Locate the cell with the specified text and output its (X, Y) center coordinate. 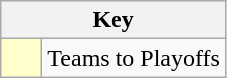
Teams to Playoffs (134, 58)
Key (114, 20)
